Pinpoint the cell where the given text exists, returning its [x, y] midpoint coordinate. 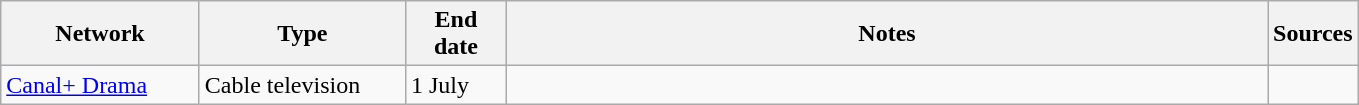
Sources [1314, 34]
Notes [886, 34]
Canal+ Drama [100, 85]
Type [302, 34]
1 July [456, 85]
Cable television [302, 85]
End date [456, 34]
Network [100, 34]
